Scan for the cell matching the given text and deliver its [X, Y] coordinate at center. 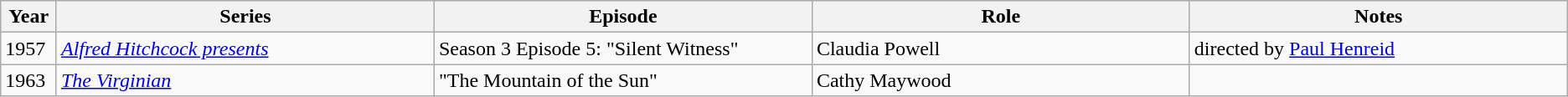
directed by Paul Henreid [1379, 48]
Episode [623, 17]
"The Mountain of the Sun" [623, 80]
Claudia Powell [1000, 48]
Cathy Maywood [1000, 80]
Season 3 Episode 5: "Silent Witness" [623, 48]
Role [1000, 17]
Year [28, 17]
The Virginian [245, 80]
Series [245, 17]
Alfred Hitchcock presents [245, 48]
Notes [1379, 17]
1963 [28, 80]
1957 [28, 48]
